Search for the cell housing the specified text and yield its [X, Y] center coordinate. 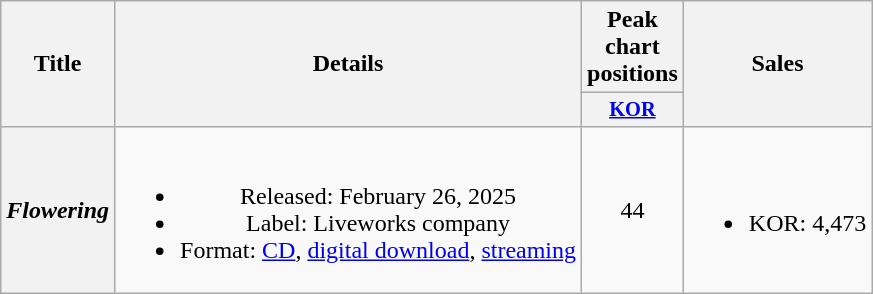
Title [58, 64]
Flowering [58, 210]
Details [348, 64]
KOR [633, 110]
Released: February 26, 2025Label: Liveworks companyFormat: CD, digital download, streaming [348, 210]
Sales [777, 64]
KOR: 4,473 [777, 210]
44 [633, 210]
Peak chart positions [633, 47]
